From the cell containing the given text, extract its center point as [X, Y] coordinate. 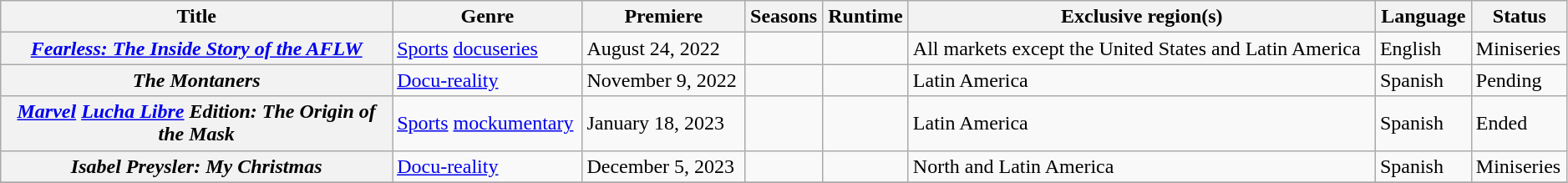
Ended [1519, 124]
Runtime [865, 17]
Seasons [784, 17]
Sports docuseries [488, 48]
Fearless: The Inside Story of the AFLW [197, 48]
Genre [488, 17]
The Montaners [197, 80]
Sports mockumentary [488, 124]
Marvel Lucha Libre Edition: The Origin of the Mask [197, 124]
English [1423, 48]
November 9, 2022 [663, 80]
December 5, 2023 [663, 166]
January 18, 2023 [663, 124]
Title [197, 17]
Status [1519, 17]
North and Latin America [1141, 166]
Isabel Preysler: My Christmas [197, 166]
August 24, 2022 [663, 48]
Premiere [663, 17]
Language [1423, 17]
All markets except the United States and Latin America [1141, 48]
Pending [1519, 80]
Exclusive region(s) [1141, 17]
